Output the (X, Y) coordinate of the center of the cell containing the given text.  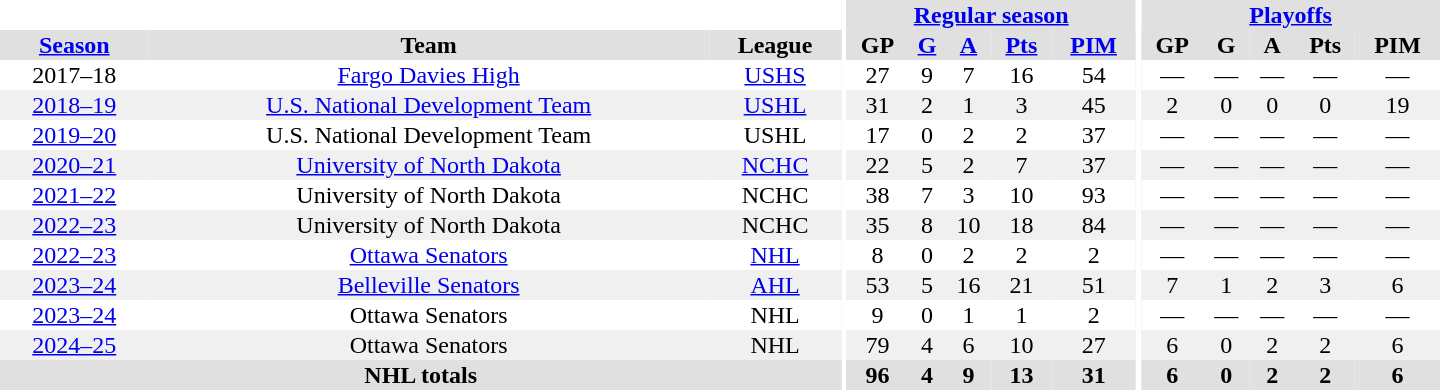
2017–18 (74, 75)
17 (877, 135)
84 (1094, 225)
2020–21 (74, 165)
79 (877, 345)
96 (877, 375)
19 (1398, 105)
2019–20 (74, 135)
93 (1094, 195)
NHL totals (420, 375)
Fargo Davies High (429, 75)
Regular season (991, 15)
53 (877, 285)
45 (1094, 105)
38 (877, 195)
2021–22 (74, 195)
2024–25 (74, 345)
2018–19 (74, 105)
54 (1094, 75)
13 (1022, 375)
Playoffs (1290, 15)
22 (877, 165)
USHS (776, 75)
Season (74, 45)
21 (1022, 285)
Belleville Senators (429, 285)
51 (1094, 285)
AHL (776, 285)
League (776, 45)
Team (429, 45)
35 (877, 225)
18 (1022, 225)
